For the text-containing cell, return its midpoint in (X, Y) coordinate format. 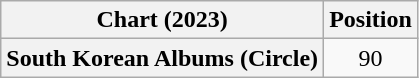
South Korean Albums (Circle) (162, 58)
Chart (2023) (162, 20)
90 (371, 58)
Position (371, 20)
